Identify which cell holds the provided text, then report its [x, y] central coordinate. 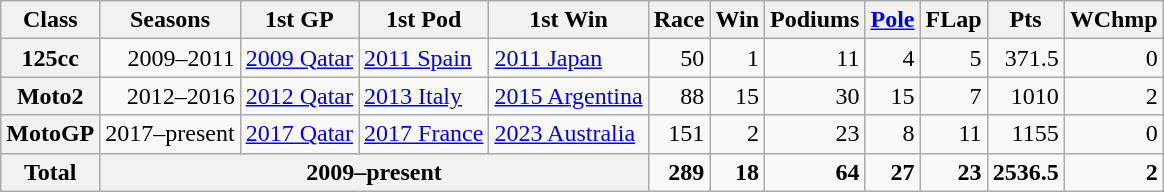
2023 Australia [568, 134]
2015 Argentina [568, 96]
2013 Italy [424, 96]
151 [679, 134]
WChmp [1114, 20]
2011 Japan [568, 58]
5 [954, 58]
371.5 [1026, 58]
289 [679, 172]
2017–present [170, 134]
Seasons [170, 20]
8 [892, 134]
2012 Qatar [299, 96]
1st GP [299, 20]
88 [679, 96]
64 [815, 172]
1 [738, 58]
1010 [1026, 96]
1st Pod [424, 20]
Race [679, 20]
Pole [892, 20]
1155 [1026, 134]
Moto2 [50, 96]
Podiums [815, 20]
Total [50, 172]
7 [954, 96]
FLap [954, 20]
MotoGP [50, 134]
1st Win [568, 20]
2536.5 [1026, 172]
125cc [50, 58]
2017 France [424, 134]
18 [738, 172]
2011 Spain [424, 58]
2017 Qatar [299, 134]
4 [892, 58]
Class [50, 20]
30 [815, 96]
2009–2011 [170, 58]
2009 Qatar [299, 58]
50 [679, 58]
Pts [1026, 20]
27 [892, 172]
2012–2016 [170, 96]
Win [738, 20]
2009–present [374, 172]
